For the text-containing cell, return its midpoint in (x, y) coordinate format. 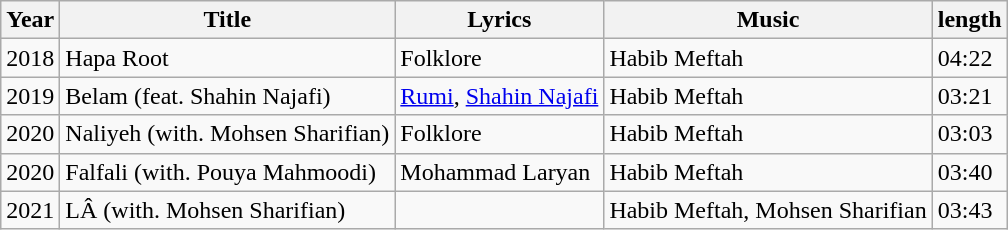
03:21 (970, 96)
Habib Meftah, Mohsen Sharifian (768, 210)
03:43 (970, 210)
03:40 (970, 172)
Belam (feat. Shahin Najafi) (228, 96)
Mohammad Laryan (500, 172)
2019 (30, 96)
03:03 (970, 134)
Lyrics (500, 20)
Naliyeh (with. Mohsen Sharifian) (228, 134)
2021 (30, 210)
2018 (30, 58)
Falfali (with. Pouya Mahmoodi) (228, 172)
04:22 (970, 58)
length (970, 20)
LÂ (with. Mohsen Sharifian) (228, 210)
Title (228, 20)
Year (30, 20)
Music (768, 20)
Rumi, Shahin Najafi (500, 96)
Hapa Root (228, 58)
